Return the [X, Y] coordinate for the center point of the cell that contains the specified text.  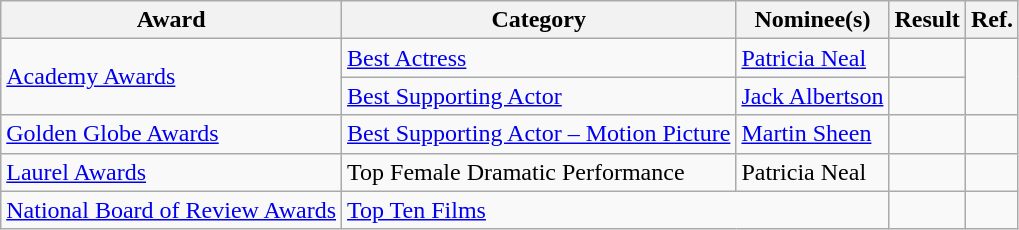
Category [539, 20]
Best Actress [539, 58]
National Board of Review Awards [172, 210]
Ref. [992, 20]
Golden Globe Awards [172, 134]
Best Supporting Actor [539, 96]
Academy Awards [172, 77]
Nominee(s) [812, 20]
Result [927, 20]
Best Supporting Actor – Motion Picture [539, 134]
Martin Sheen [812, 134]
Jack Albertson [812, 96]
Laurel Awards [172, 172]
Award [172, 20]
Top Ten Films [616, 210]
Top Female Dramatic Performance [539, 172]
